Pinpoint the cell where the given text exists, returning its [x, y] midpoint coordinate. 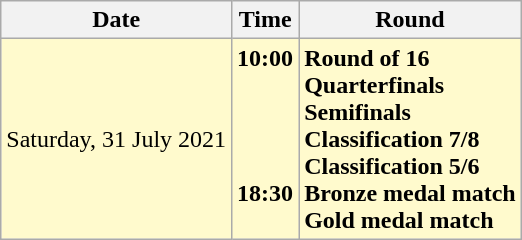
Round [410, 20]
Date [116, 20]
Saturday, 31 July 2021 [116, 139]
10:00 18:30 [266, 139]
Round of 16QuarterfinalsSemifinalsClassification 7/8Classification 5/6Bronze medal matchGold medal match [410, 139]
Time [266, 20]
